Return (x, y) of the center of cell containing provided text 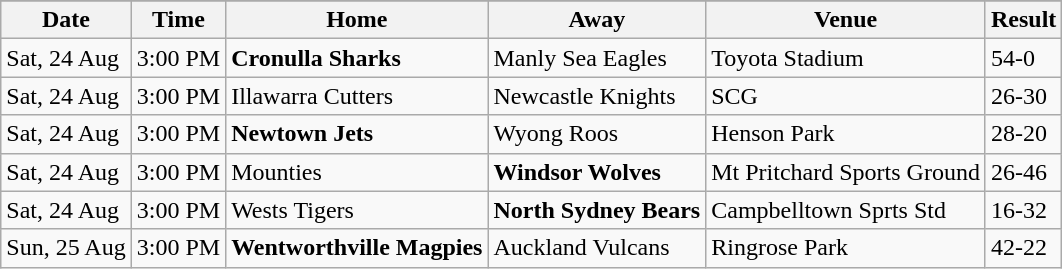
Windsor Wolves (597, 172)
North Sydney Bears (597, 210)
Wests Tigers (357, 210)
Newtown Jets (357, 134)
Ringrose Park (846, 248)
Sun, 25 Aug (66, 248)
Illawarra Cutters (357, 96)
Time (178, 20)
Away (597, 20)
54-0 (1023, 58)
Venue (846, 20)
Mounties (357, 172)
Wentworthville Magpies (357, 248)
Manly Sea Eagles (597, 58)
Result (1023, 20)
Campbelltown Sprts Std (846, 210)
Cronulla Sharks (357, 58)
Newcastle Knights (597, 96)
Henson Park (846, 134)
28-20 (1023, 134)
16-32 (1023, 210)
SCG (846, 96)
Toyota Stadium (846, 58)
26-30 (1023, 96)
Mt Pritchard Sports Ground (846, 172)
Wyong Roos (597, 134)
42-22 (1023, 248)
Home (357, 20)
26-46 (1023, 172)
Date (66, 20)
Auckland Vulcans (597, 248)
